Provide the (X, Y) coordinate of the cell's center where the given text is located.  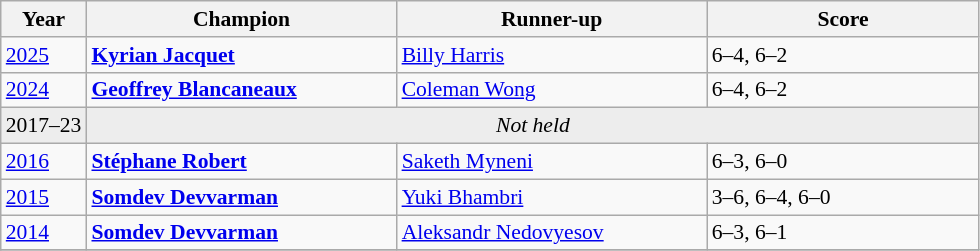
2014 (44, 233)
6–3, 6–0 (844, 162)
Yuki Bhambri (552, 197)
2017–23 (44, 126)
2015 (44, 197)
Aleksandr Nedovyesov (552, 233)
Saketh Myneni (552, 162)
Not held (532, 126)
Kyrian Jacquet (241, 55)
Score (844, 19)
2016 (44, 162)
Billy Harris (552, 55)
2024 (44, 90)
Champion (241, 19)
Runner-up (552, 19)
3–6, 6–4, 6–0 (844, 197)
Geoffrey Blancaneaux (241, 90)
6–3, 6–1 (844, 233)
Stéphane Robert (241, 162)
Coleman Wong (552, 90)
Year (44, 19)
2025 (44, 55)
